Search for the cell housing the specified text and yield its (x, y) center coordinate. 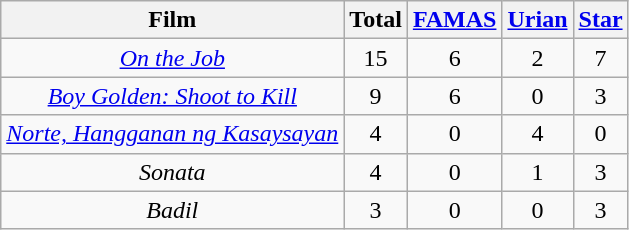
Sonata (172, 172)
1 (538, 172)
7 (600, 58)
Urian (538, 20)
Film (172, 20)
2 (538, 58)
15 (376, 58)
Star (600, 20)
Total (376, 20)
FAMAS (454, 20)
Norte, Hangganan ng Kasaysayan (172, 134)
9 (376, 96)
On the Job (172, 58)
Badil (172, 210)
Boy Golden: Shoot to Kill (172, 96)
